Determine the [x, y] coordinate at the center of the cell enclosing the given text.  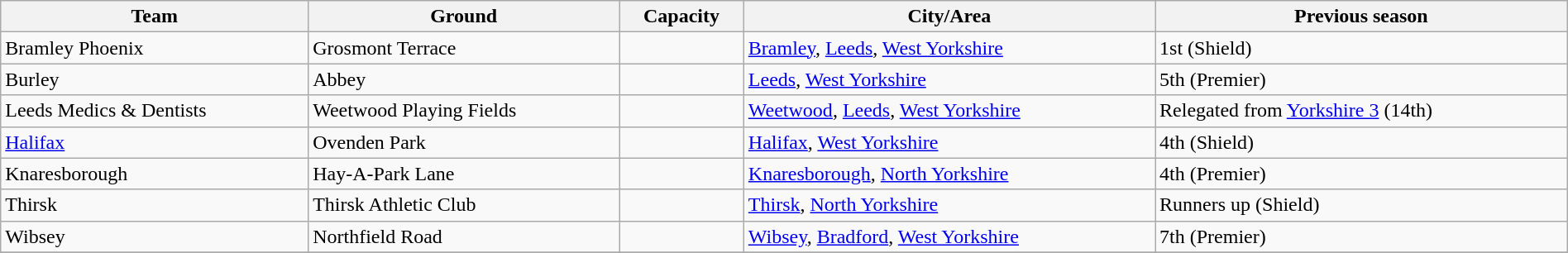
Knaresborough [155, 174]
1st (Shield) [1361, 48]
Leeds Medics & Dentists [155, 111]
Thirsk, North Yorkshire [949, 205]
Weetwood, Leeds, West Yorkshire [949, 111]
Previous season [1361, 17]
Team [155, 17]
5th (Premier) [1361, 79]
7th (Premier) [1361, 236]
Capacity [681, 17]
Thirsk Athletic Club [464, 205]
Grosmont Terrace [464, 48]
Hay-A-Park Lane [464, 174]
Ovenden Park [464, 142]
Wibsey [155, 236]
Relegated from Yorkshire 3 (14th) [1361, 111]
City/Area [949, 17]
4th (Shield) [1361, 142]
Thirsk [155, 205]
Abbey [464, 79]
Halifax, West Yorkshire [949, 142]
Leeds, West Yorkshire [949, 79]
Bramley, Leeds, West Yorkshire [949, 48]
Bramley Phoenix [155, 48]
Burley [155, 79]
Wibsey, Bradford, West Yorkshire [949, 236]
Ground [464, 17]
Northfield Road [464, 236]
Knaresborough, North Yorkshire [949, 174]
4th (Premier) [1361, 174]
Halifax [155, 142]
Runners up (Shield) [1361, 205]
Weetwood Playing Fields [464, 111]
